From the cell containing the given text, extract its center point as [X, Y] coordinate. 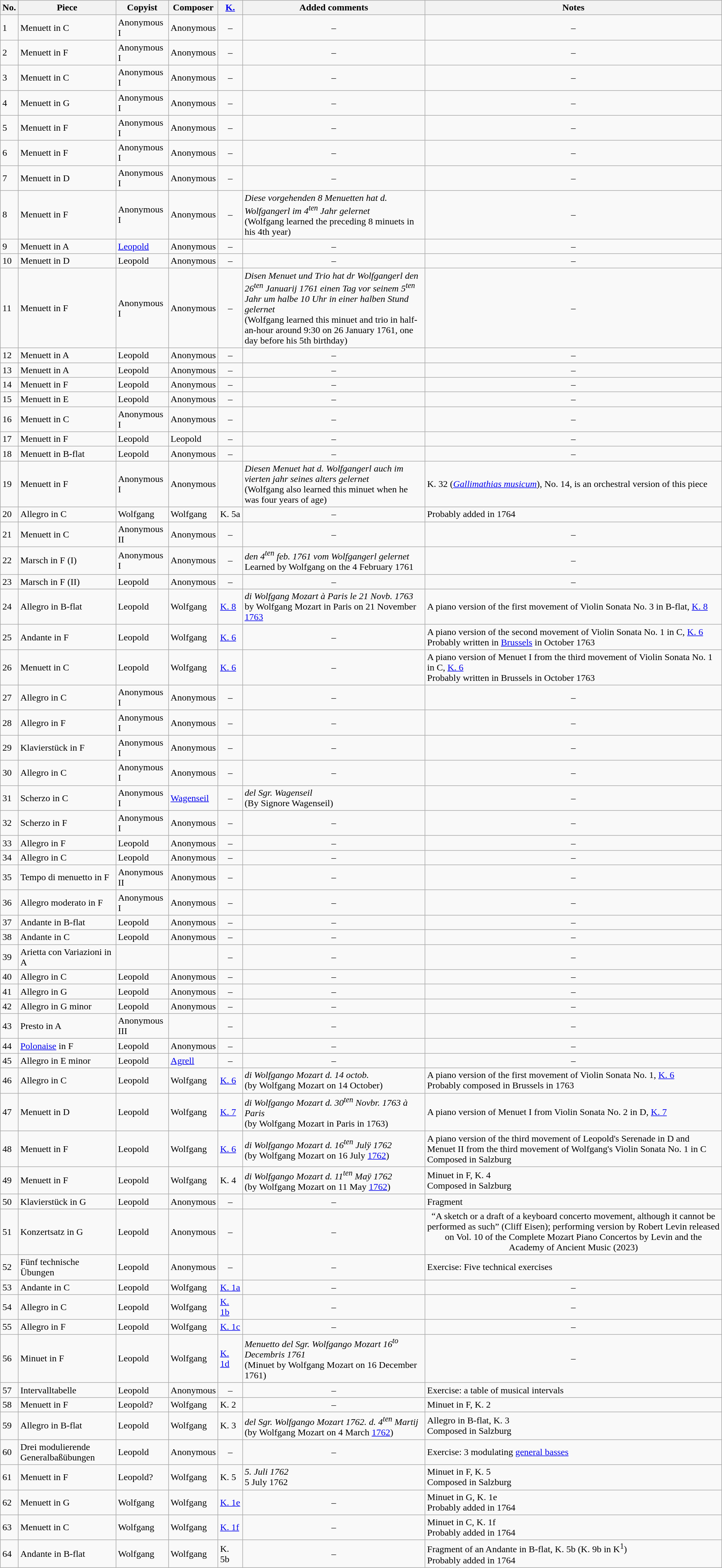
54 [9, 1307]
K. 1c [230, 1327]
Menuetto del Sgr. Wolfgango Mozart 16to Decembris 1761(Minuet by Wolfgang Mozart on 16 December 1761) [334, 1359]
38 [9, 937]
den 4ten feb. 1761 vom Wolfgangerl gelernetLearned by Wolfgang on the 4 February 1761 [334, 561]
Allegro moderato in F [67, 902]
56 [9, 1359]
8 [9, 215]
Fragment [573, 1201]
51 [9, 1231]
4 [9, 103]
39 [9, 957]
44 [9, 1046]
1 [9, 28]
46 [9, 1080]
37 [9, 923]
K. 5b [230, 1554]
58 [9, 1405]
14 [9, 385]
di Wolfgang Mozart à Paris le 21 Novb. 1763by Wolfgang Mozart in Paris on 21 November 1763 [334, 607]
32 [9, 823]
Drei modulierende Generalbaßübungen [67, 1452]
Andante in F [67, 637]
30 [9, 773]
Exercise: 3 modulating general basses [573, 1452]
11 [9, 308]
17 [9, 439]
36 [9, 902]
Konzertsatz in G [67, 1231]
No. [9, 8]
Exercise: a table of musical intervals [573, 1390]
Presto in A [67, 1026]
di Wolfgango Mozart d. 11ten Maÿ 1762(by Wolfgang Mozart on 11 May 1762) [334, 1181]
K. 32 (Gallimathias musicum), No. 14, is an orchestral version of this piece [573, 484]
2 [9, 52]
Fünf technische Übungen [67, 1267]
15 [9, 399]
Klavierstück in G [67, 1201]
9 [9, 246]
18 [9, 454]
64 [9, 1554]
K. [230, 8]
16 [9, 419]
5. Juli 17625 July 1762 [334, 1477]
di Wolfgango Mozart d. 16ten Julÿ 1762(by Wolfgang Mozart on 16 July 1762) [334, 1149]
57 [9, 1390]
del Sgr. Wolfgango Mozart 1762. d. 4ten Martij(by Wolfgang Mozart on 4 March 1762) [334, 1426]
21 [9, 534]
di Wolfgango Mozart d. 14 octob.(by Wolfgang Mozart on 14 October) [334, 1080]
del Sgr. Wagenseil(By Signore Wagenseil) [334, 798]
53 [9, 1287]
Notes [573, 8]
3 [9, 78]
43 [9, 1026]
Piece [67, 8]
23 [9, 582]
50 [9, 1201]
62 [9, 1502]
19 [9, 484]
35 [9, 877]
28 [9, 723]
52 [9, 1267]
Allegro in G [67, 992]
63 [9, 1528]
45 [9, 1061]
60 [9, 1452]
Menuett in E [67, 399]
55 [9, 1327]
Scherzo in F [67, 823]
27 [9, 698]
33 [9, 843]
26 [9, 667]
10 [9, 261]
K. 1f [230, 1528]
K. 1a [230, 1287]
A piano version of Menuet I from Violin Sonata No. 2 in D, K. 7 [573, 1112]
20 [9, 514]
Klavierstück in F [67, 748]
A piano version of the second movement of Violin Sonata No. 1 in C, K. 6Probably written in Brussels in October 1763 [573, 637]
Agrell [193, 1061]
59 [9, 1426]
Minuet in G, K. 1eProbably added in 1764 [573, 1502]
Added comments [334, 8]
K. 5 [230, 1477]
A piano version of the first movement of Violin Sonata No. 3 in B-flat, K. 8 [573, 607]
Allegro in E minor [67, 1061]
Minuet in F, K. 5Composed in Salzburg [573, 1477]
Marsch in F (I) [67, 561]
Anonymous III [142, 1026]
Copyist [142, 8]
K. 3 [230, 1426]
K. 1b [230, 1307]
Wagenseil [193, 798]
Exercise: Five technical exercises [573, 1267]
Diese vorgehenden 8 Menuetten hat d. Wolfgangerl im 4ten Jahr gelernet(Wolfgang learned the preceding 8 minuets in his 4th year) [334, 215]
K. 5a [230, 514]
24 [9, 607]
Probably added in 1764 [573, 514]
K. 4 [230, 1181]
41 [9, 992]
Allegro in G minor [67, 1006]
47 [9, 1112]
34 [9, 857]
A piano version of Menuet I from the third movement of Violin Sonata No. 1 in C, K. 6Probably written in Brussels in October 1763 [573, 667]
K. 7 [230, 1112]
29 [9, 748]
13 [9, 370]
Minuet in F, K. 2 [573, 1405]
7 [9, 178]
Marsch in F (II) [67, 582]
5 [9, 128]
K. 1e [230, 1502]
31 [9, 798]
di Wolfgango Mozart d. 30ten Novbr. 1763 à Paris(by Wolfgang Mozart in Paris in 1763) [334, 1112]
49 [9, 1181]
Diesen Menuet hat d. Wolfgangerl auch im vierten jahr seines alters gelernet(Wolfgang also learned this minuet when he was four years of age) [334, 484]
Minuet in F, K. 4Composed in Salzburg [573, 1181]
22 [9, 561]
42 [9, 1006]
61 [9, 1477]
Arietta con Variazioni in A [67, 957]
48 [9, 1149]
Intervalltabelle [67, 1390]
Fragment of an Andante in B-flat, K. 5b (K. 9b in K1)Probably added in 1764 [573, 1554]
25 [9, 637]
K. 2 [230, 1405]
K. 1d [230, 1359]
A piano version of the first movement of Violin Sonata No. 1, K. 6Probably composed in Brussels in 1763 [573, 1080]
Polonaise in F [67, 1046]
12 [9, 355]
Tempo di menuetto in F [67, 877]
40 [9, 977]
Minuet in C, K. 1fProbably added in 1764 [573, 1528]
Minuet in F [67, 1359]
Menuett in B-flat [67, 454]
Composer [193, 8]
Scherzo in C [67, 798]
K. 8 [230, 607]
6 [9, 153]
Allegro in B-flat, K. 3Composed in Salzburg [573, 1426]
